Return (x, y) of the center of cell containing provided text 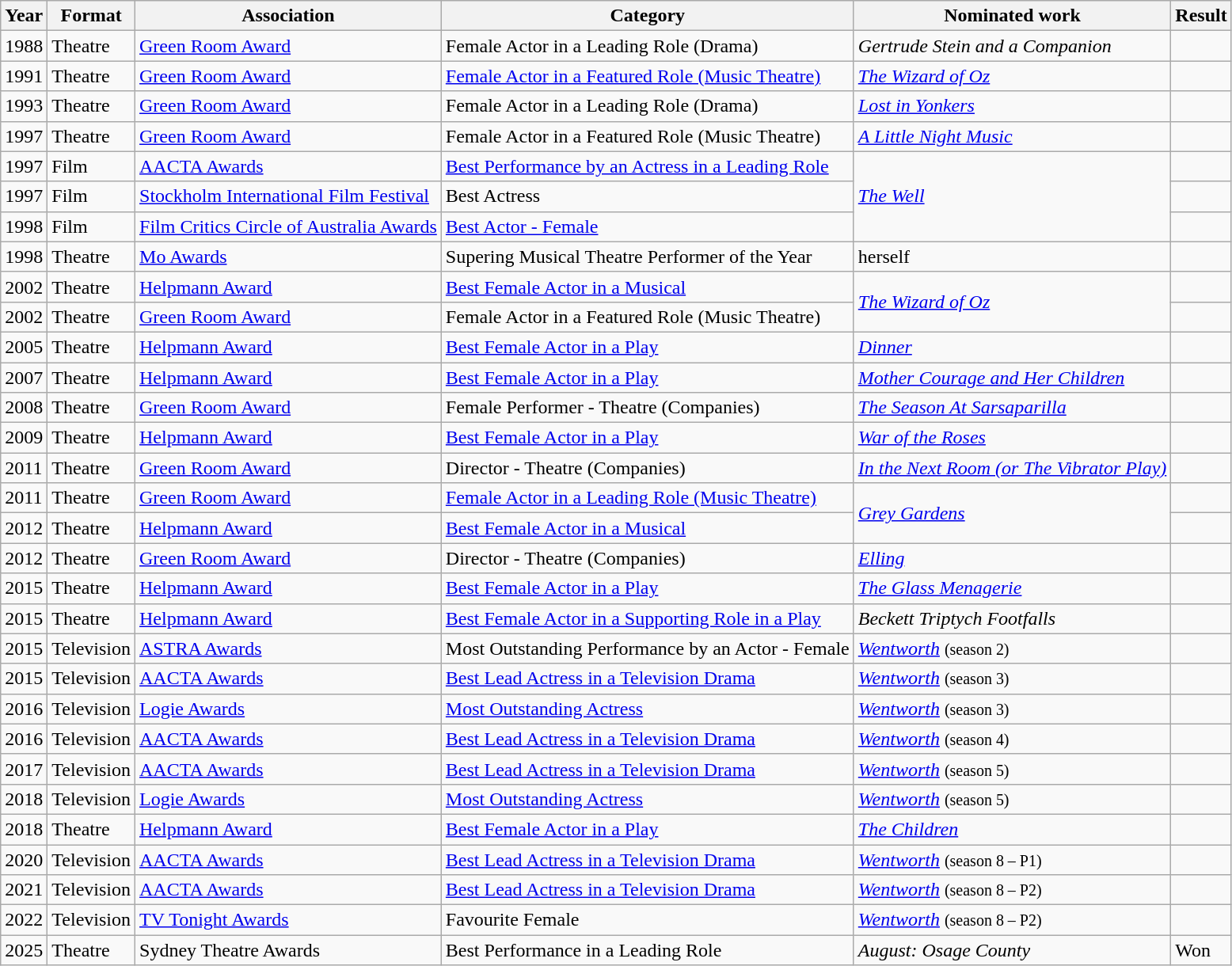
The Children (1012, 829)
War of the Roses (1012, 438)
Mo Awards (288, 257)
Beckett Triptych Footfalls (1012, 618)
Best Performance by an Actress in a Leading Role (648, 166)
In the Next Room (or The Vibrator Play) (1012, 468)
2008 (24, 408)
The Well (1012, 196)
Most Outstanding Performance by an Actor - Female (648, 648)
2020 (24, 859)
Supering Musical Theatre Performer of the Year (648, 257)
Mother Courage and Her Children (1012, 378)
Won (1201, 950)
Best Female Actor in a Supporting Role in a Play (648, 618)
2022 (24, 920)
1993 (24, 106)
Lost in Yonkers (1012, 106)
Result (1201, 16)
The Season At Sarsaparilla (1012, 408)
August: Osage County (1012, 950)
Best Actor - Female (648, 226)
2021 (24, 890)
1988 (24, 46)
Dinner (1012, 347)
Wentworth (season 8 – P1) (1012, 859)
TV Tonight Awards (288, 920)
Film Critics Circle of Australia Awards (288, 226)
ASTRA Awards (288, 648)
2009 (24, 438)
Gertrude Stein and a Companion (1012, 46)
2005 (24, 347)
Format (92, 16)
Wentworth (season 2) (1012, 648)
Category (648, 16)
Favourite Female (648, 920)
Best Actress (648, 196)
Association (288, 16)
Year (24, 16)
2017 (24, 769)
1991 (24, 76)
Elling (1012, 558)
Best Performance in a Leading Role (648, 950)
Sydney Theatre Awards (288, 950)
Grey Gardens (1012, 513)
Female Actor in a Leading Role (Music Theatre) (648, 498)
2007 (24, 378)
Wentworth (season 4) (1012, 739)
herself (1012, 257)
2025 (24, 950)
A Little Night Music (1012, 136)
Nominated work (1012, 16)
The Glass Menagerie (1012, 588)
Stockholm International Film Festival (288, 196)
Female Performer - Theatre (Companies) (648, 408)
